Find where the given text appears and provide that cell's center as [x, y] coordinate. 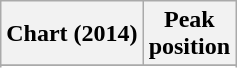
Peakposition [189, 34]
Chart (2014) [72, 34]
